Pinpoint the cell where the given text exists, returning its (x, y) midpoint coordinate. 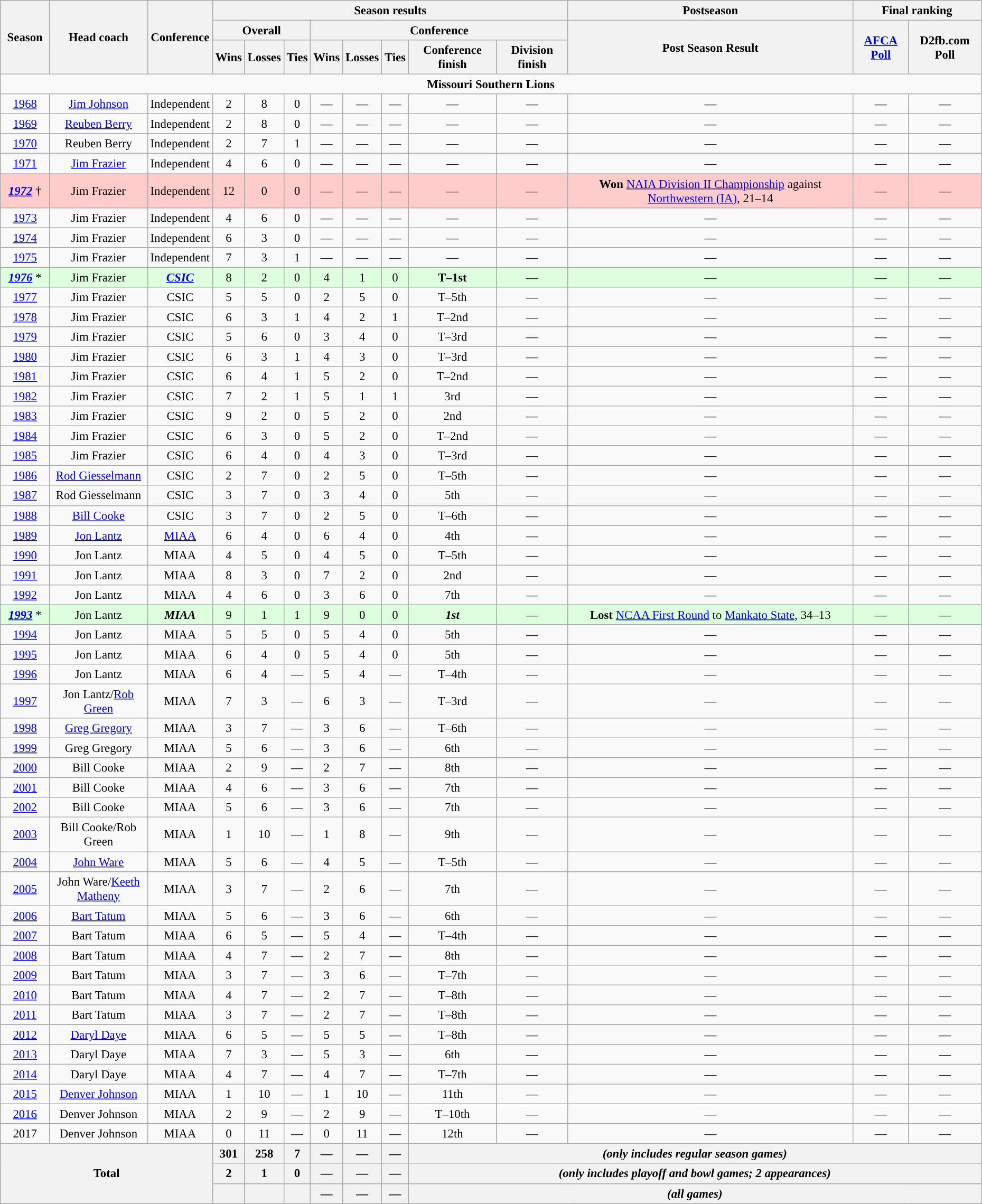
1994 (25, 635)
Missouri Southern Lions (491, 84)
1978 (25, 317)
1995 (25, 654)
1993 * (25, 615)
(only includes playoff and bowl games; 2 appearances) (695, 1174)
2016 (25, 1114)
1996 (25, 674)
Total (107, 1173)
258 (264, 1154)
1991 (25, 575)
(all games) (695, 1193)
Jon Lantz/Rob Green (99, 701)
2017 (25, 1134)
1985 (25, 456)
1974 (25, 238)
Final ranking (917, 11)
2002 (25, 807)
John Ware (99, 862)
2004 (25, 862)
Won NAIA Division II Championship against Northwestern (IA), 21–14 (710, 191)
2009 (25, 975)
1st (452, 615)
D2fb.com Poll (945, 48)
1988 (25, 515)
2007 (25, 935)
2010 (25, 995)
1977 (25, 297)
2013 (25, 1055)
1969 (25, 124)
Season results (390, 11)
9th (452, 834)
Bill Cooke/Rob Green (99, 834)
(only includes regular season games) (695, 1154)
2003 (25, 834)
1997 (25, 701)
T–1st (452, 277)
4th (452, 535)
1979 (25, 337)
Jim Johnson (99, 104)
3rd (452, 397)
Conference finish (452, 57)
1992 (25, 595)
Head coach (99, 37)
12 (228, 191)
T–10th (452, 1114)
2012 (25, 1034)
1976 * (25, 277)
2000 (25, 768)
1980 (25, 356)
2005 (25, 888)
1970 (25, 144)
12th (452, 1134)
Postseason (710, 11)
1975 (25, 257)
1999 (25, 748)
301 (228, 1154)
1972 † (25, 191)
1982 (25, 397)
1981 (25, 377)
2014 (25, 1075)
1984 (25, 436)
2008 (25, 955)
John Ware/Keeth Matheny (99, 888)
Post Season Result (710, 48)
11th (452, 1094)
2001 (25, 788)
Division finish (532, 57)
1973 (25, 218)
1998 (25, 728)
1968 (25, 104)
1983 (25, 416)
2006 (25, 916)
2015 (25, 1094)
1971 (25, 164)
1986 (25, 476)
2011 (25, 1015)
Season (25, 37)
1990 (25, 555)
Lost NCAA First Round to Mankato State, 34–13 (710, 615)
1987 (25, 496)
AFCA Poll (881, 48)
1989 (25, 535)
Overall (261, 31)
